Detect which cell encompasses the target text, then output its (x, y) center coordinate. 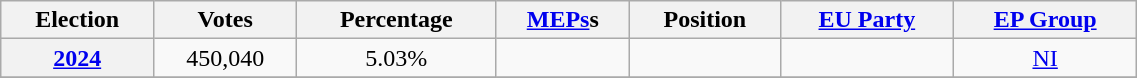
Percentage (396, 20)
2024 (78, 58)
NI (1044, 58)
Position (706, 20)
5.03% (396, 58)
Election (78, 20)
Votes (226, 20)
450,040 (226, 58)
MEPss (563, 20)
EU Party (866, 20)
EP Group (1044, 20)
